Extract the (x, y) coordinate from the center of the cell holding the provided text.  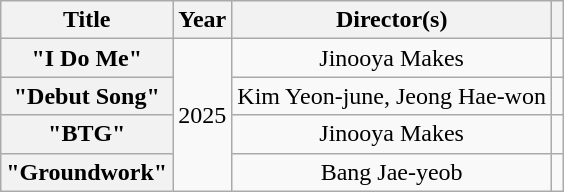
"Debut Song" (87, 96)
2025 (202, 115)
Bang Jae-yeob (392, 172)
"Groundwork" (87, 172)
Kim Yeon-june, Jeong Hae-won (392, 96)
"BTG" (87, 134)
Director(s) (392, 20)
"I Do Me" (87, 58)
Year (202, 20)
Title (87, 20)
